Detect which cell encompasses the target text, then output its [x, y] center coordinate. 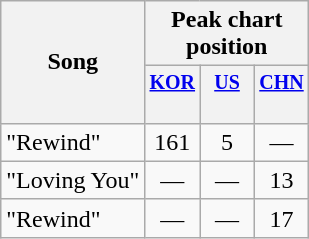
13 [281, 180]
US [227, 94]
CHN [281, 94]
Peak chart position [227, 34]
Song [73, 62]
5 [227, 142]
KOR [172, 94]
17 [281, 218]
"Loving You" [73, 180]
161 [172, 142]
